Provide the (x, y) coordinate of the cell's center where the given text is located.  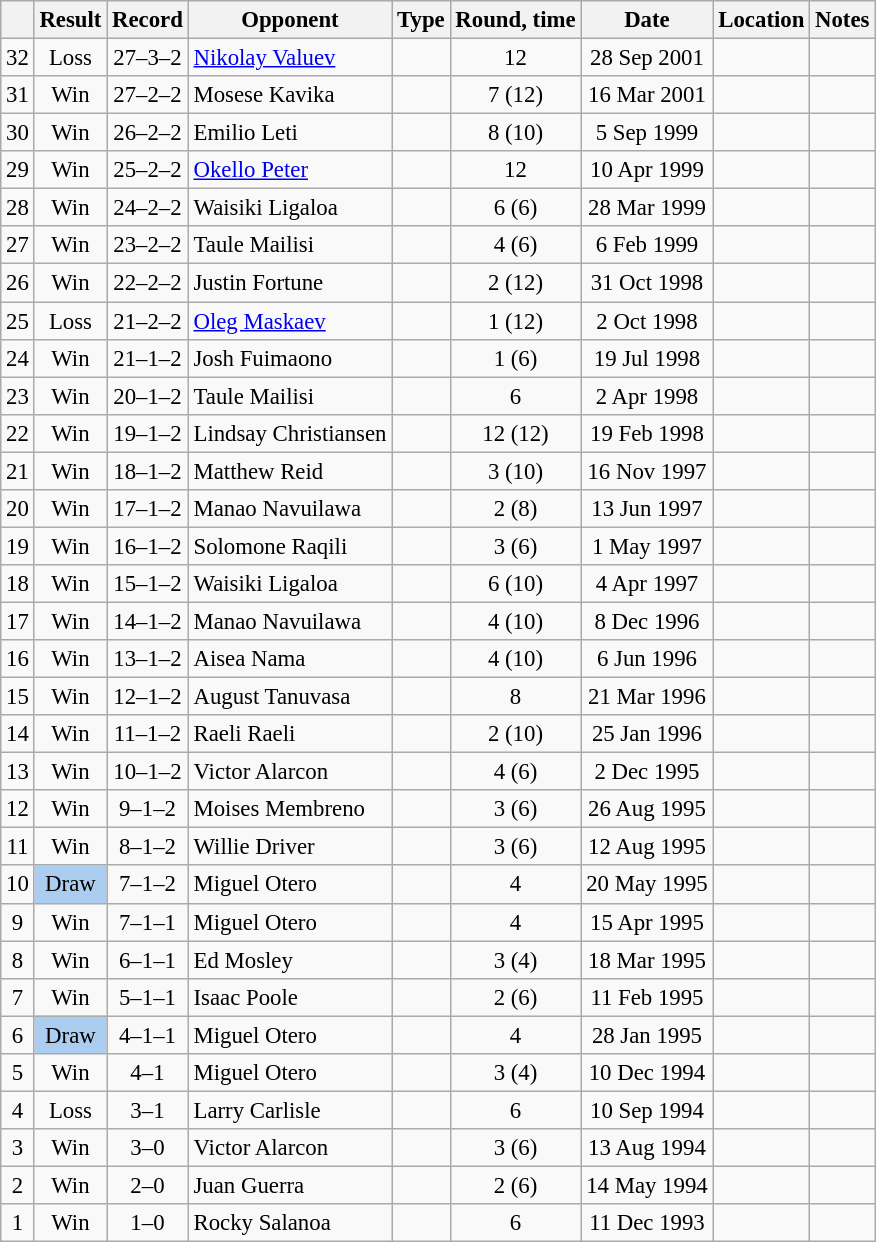
7–1–2 (148, 885)
1 (18, 1223)
20–1–2 (148, 396)
14–1–2 (148, 621)
9–1–2 (148, 809)
32 (18, 58)
Solomone Raqili (290, 546)
2 (18, 1185)
7–1–1 (148, 922)
2 (10) (516, 734)
28 Sep 2001 (647, 58)
21–2–2 (148, 321)
30 (18, 133)
15 (18, 697)
6 (6) (516, 208)
Nikolay Valuev (290, 58)
10–1–2 (148, 772)
Larry Carlisle (290, 1110)
27–2–2 (148, 95)
19 Feb 1998 (647, 433)
2 Oct 1998 (647, 321)
8 Dec 1996 (647, 621)
Location (762, 20)
Moises Membreno (290, 809)
15–1–2 (148, 584)
12 Aug 1995 (647, 847)
1 (6) (516, 358)
13 Aug 1994 (647, 1148)
Matthew Reid (290, 471)
16 Nov 1997 (647, 471)
4 Apr 1997 (647, 584)
1–0 (148, 1223)
22–2–2 (148, 283)
10 Apr 1999 (647, 170)
31 Oct 1998 (647, 283)
26 (18, 283)
Mosese Kavika (290, 95)
16 Mar 2001 (647, 95)
2 Apr 1998 (647, 396)
6 Jun 1996 (647, 659)
2 (8) (516, 509)
10 Sep 1994 (647, 1110)
19 (18, 546)
1 May 1997 (647, 546)
4–1–1 (148, 1035)
21–1–2 (148, 358)
29 (18, 170)
31 (18, 95)
Ed Mosley (290, 960)
3–0 (148, 1148)
Emilio Leti (290, 133)
11 Feb 1995 (647, 997)
23–2–2 (148, 245)
8 (10) (516, 133)
28 (18, 208)
12 (12) (516, 433)
22 (18, 433)
5 Sep 1999 (647, 133)
19–1–2 (148, 433)
5–1–1 (148, 997)
3 (10) (516, 471)
Isaac Poole (290, 997)
3 (18, 1148)
4–1 (148, 1073)
18–1–2 (148, 471)
2–0 (148, 1185)
Record (148, 20)
19 Jul 1998 (647, 358)
Round, time (516, 20)
27–3–2 (148, 58)
Lindsay Christiansen (290, 433)
Juan Guerra (290, 1185)
Oleg Maskaev (290, 321)
August Tanuvasa (290, 697)
1 (12) (516, 321)
20 (18, 509)
26–2–2 (148, 133)
13–1–2 (148, 659)
28 Jan 1995 (647, 1035)
10 (18, 885)
24–2–2 (148, 208)
Willie Driver (290, 847)
Okello Peter (290, 170)
Justin Fortune (290, 283)
7 (18, 997)
Notes (842, 20)
16 (18, 659)
9 (18, 922)
10 Dec 1994 (647, 1073)
14 (18, 734)
17 (18, 621)
26 Aug 1995 (647, 809)
15 Apr 1995 (647, 922)
24 (18, 358)
17–1–2 (148, 509)
3–1 (148, 1110)
Aisea Nama (290, 659)
6 Feb 1999 (647, 245)
27 (18, 245)
2 Dec 1995 (647, 772)
6 (10) (516, 584)
Raeli Raeli (290, 734)
6–1–1 (148, 960)
25 (18, 321)
25 Jan 1996 (647, 734)
5 (18, 1073)
Josh Fuimaono (290, 358)
11 Dec 1993 (647, 1223)
21 (18, 471)
23 (18, 396)
13 (18, 772)
13 Jun 1997 (647, 509)
25–2–2 (148, 170)
18 Mar 1995 (647, 960)
18 (18, 584)
Rocky Salanoa (290, 1223)
28 Mar 1999 (647, 208)
12–1–2 (148, 697)
16–1–2 (148, 546)
7 (12) (516, 95)
2 (12) (516, 283)
20 May 1995 (647, 885)
11 (18, 847)
Type (421, 20)
Result (70, 20)
14 May 1994 (647, 1185)
21 Mar 1996 (647, 697)
11–1–2 (148, 734)
Opponent (290, 20)
Date (647, 20)
8–1–2 (148, 847)
